Search for the cell housing the specified text and yield its [X, Y] center coordinate. 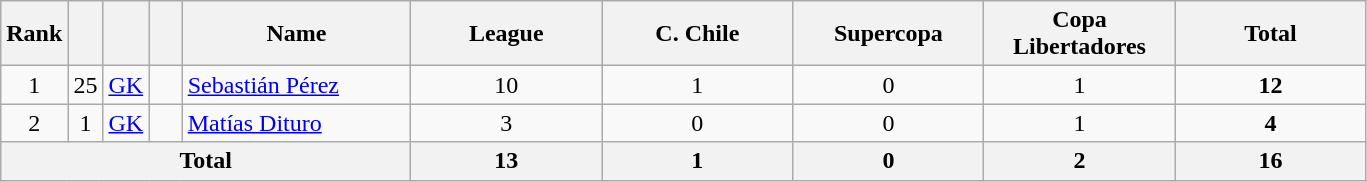
Name [296, 34]
3 [506, 123]
25 [86, 85]
League [506, 34]
12 [1270, 85]
10 [506, 85]
13 [506, 161]
CopaLibertadores [1080, 34]
C. Chile [698, 34]
16 [1270, 161]
Sebastián Pérez [296, 85]
Matías Dituro [296, 123]
Supercopa [888, 34]
Rank [34, 34]
4 [1270, 123]
